Output the [x, y] coordinate of the center of the cell containing the given text.  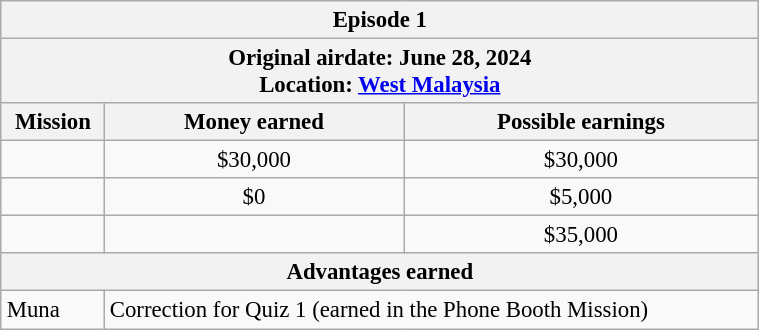
Mission [52, 122]
Muna [52, 310]
Possible earnings [582, 122]
Original airdate: June 28, 2024Location: West Malaysia [380, 70]
Advantages earned [380, 272]
Correction for Quiz 1 (earned in the Phone Booth Mission) [431, 310]
Episode 1 [380, 20]
Money earned [254, 122]
$0 [254, 197]
$35,000 [582, 235]
$5,000 [582, 197]
